Identify which cell holds the provided text, then report its [X, Y] central coordinate. 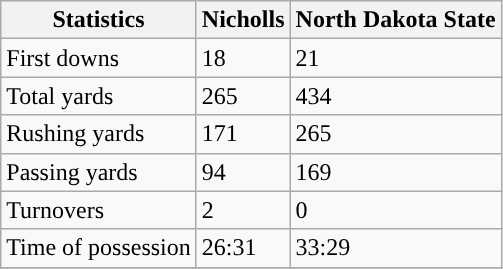
169 [396, 172]
Nicholls [243, 20]
Turnovers [99, 210]
94 [243, 172]
Rushing yards [99, 134]
Passing yards [99, 172]
171 [243, 134]
Statistics [99, 20]
North Dakota State [396, 20]
2 [243, 210]
Total yards [99, 96]
26:31 [243, 248]
33:29 [396, 248]
18 [243, 58]
21 [396, 58]
434 [396, 96]
0 [396, 210]
First downs [99, 58]
Time of possession [99, 248]
